Scan for the cell matching the given text and deliver its [X, Y] coordinate at center. 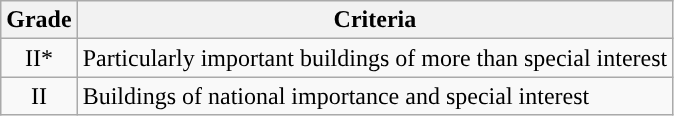
II [39, 96]
II* [39, 58]
Buildings of national importance and special interest [375, 96]
Particularly important buildings of more than special interest [375, 58]
Grade [39, 20]
Criteria [375, 20]
